Capture the cell that displays the provided text and extract its (X, Y) central coordinate. 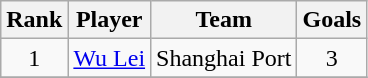
Team (224, 20)
Rank (34, 20)
3 (332, 58)
1 (34, 58)
Shanghai Port (224, 58)
Wu Lei (110, 58)
Goals (332, 20)
Player (110, 20)
